Locate the cell with the specified text and output its [x, y] center coordinate. 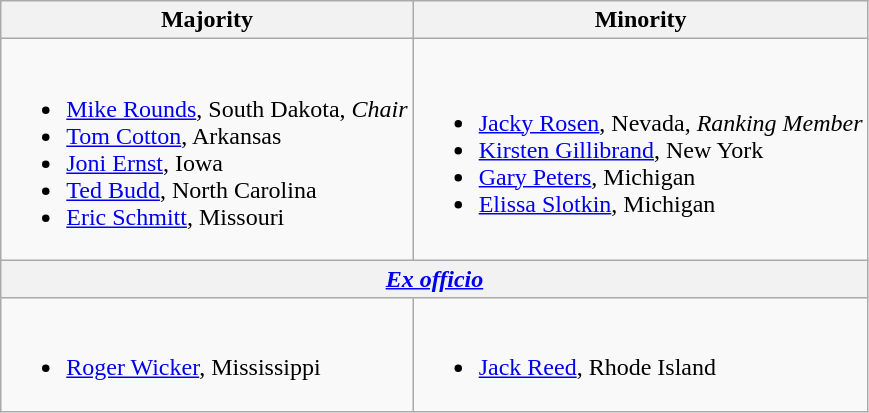
Jacky Rosen, Nevada, Ranking MemberKirsten Gillibrand, New YorkGary Peters, MichiganElissa Slotkin, Michigan [640, 150]
Mike Rounds, South Dakota, ChairTom Cotton, ArkansasJoni Ernst, IowaTed Budd, North CarolinaEric Schmitt, Missouri [207, 150]
Majority [207, 20]
Minority [640, 20]
Ex officio [434, 279]
Jack Reed, Rhode Island [640, 354]
Roger Wicker, Mississippi [207, 354]
